For the text-containing cell, return its midpoint in (x, y) coordinate format. 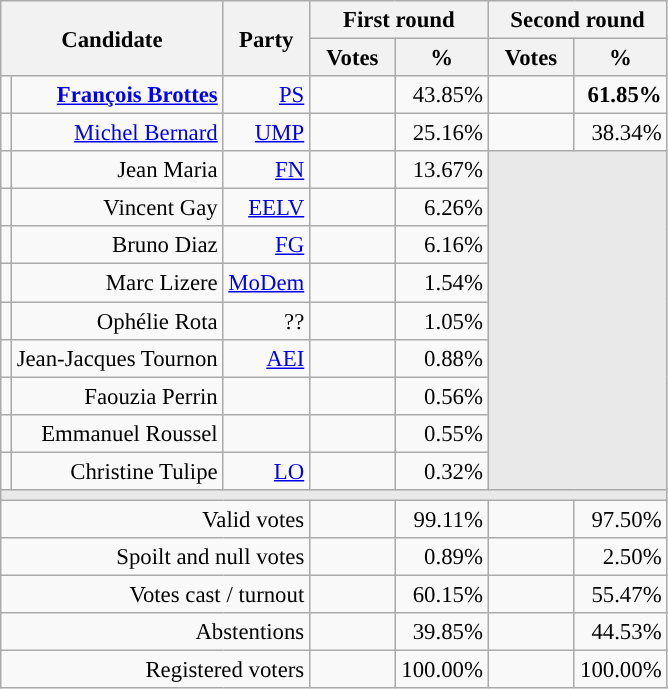
55.47% (620, 594)
0.56% (442, 396)
MoDem (266, 283)
0.32% (442, 471)
99.11% (442, 519)
Spoilt and null votes (156, 557)
60.15% (442, 594)
6.26% (442, 208)
97.50% (620, 519)
Bruno Diaz (117, 245)
13.67% (442, 170)
FG (266, 245)
Jean-Jacques Tournon (117, 358)
43.85% (442, 95)
François Brottes (117, 95)
Christine Tulipe (117, 471)
PS (266, 95)
Abstentions (156, 632)
Candidate (112, 38)
Votes cast / turnout (156, 594)
Jean Maria (117, 170)
44.53% (620, 632)
Party (266, 38)
39.85% (442, 632)
Michel Bernard (117, 133)
0.55% (442, 433)
1.05% (442, 321)
Faouzia Perrin (117, 396)
61.85% (620, 95)
Emmanuel Roussel (117, 433)
2.50% (620, 557)
Marc Lizere (117, 283)
25.16% (442, 133)
AEI (266, 358)
First round (400, 20)
Second round (578, 20)
FN (266, 170)
Vincent Gay (117, 208)
6.16% (442, 245)
UMP (266, 133)
0.88% (442, 358)
EELV (266, 208)
Registered voters (156, 670)
LO (266, 471)
38.34% (620, 133)
?? (266, 321)
Ophélie Rota (117, 321)
1.54% (442, 283)
Valid votes (156, 519)
0.89% (442, 557)
